Find where the given text appears and provide that cell's center as (X, Y) coordinate. 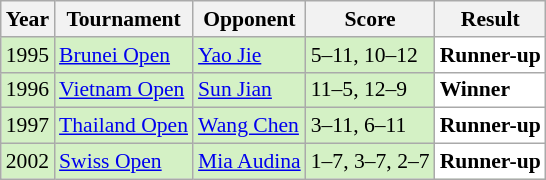
Yao Jie (250, 55)
Brunei Open (124, 55)
1997 (28, 126)
Tournament (124, 19)
Score (370, 19)
Year (28, 19)
1996 (28, 90)
Opponent (250, 19)
Swiss Open (124, 162)
1995 (28, 55)
5–11, 10–12 (370, 55)
Thailand Open (124, 126)
Mia Audina (250, 162)
1–7, 3–7, 2–7 (370, 162)
Result (490, 19)
11–5, 12–9 (370, 90)
Wang Chen (250, 126)
3–11, 6–11 (370, 126)
Winner (490, 90)
Vietnam Open (124, 90)
Sun Jian (250, 90)
2002 (28, 162)
